Output the (X, Y) coordinate of the center of the cell containing the given text.  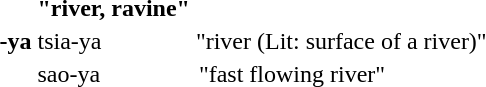
tsia-ya (114, 41)
